Locate the cell with the specified text and output its [X, Y] center coordinate. 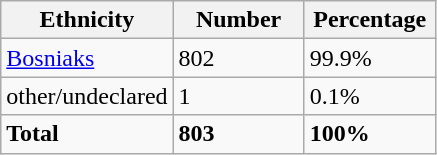
802 [238, 58]
Total [87, 134]
0.1% [370, 96]
Bosniaks [87, 58]
1 [238, 96]
Ethnicity [87, 20]
other/undeclared [87, 96]
99.9% [370, 58]
Percentage [370, 20]
Number [238, 20]
803 [238, 134]
100% [370, 134]
